From the cell containing the given text, extract its center point as [X, Y] coordinate. 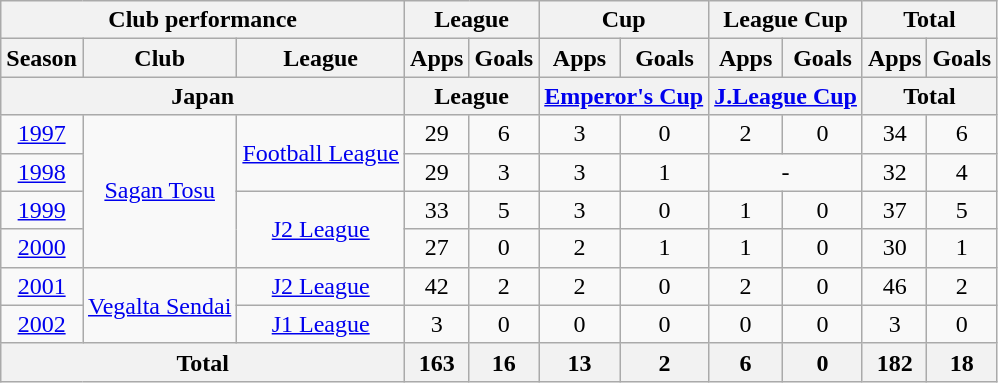
4 [962, 172]
2001 [42, 286]
1998 [42, 172]
37 [894, 210]
Club [159, 58]
18 [962, 362]
34 [894, 134]
1999 [42, 210]
1997 [42, 134]
33 [437, 210]
27 [437, 248]
Sagan Tosu [159, 191]
League Cup [786, 20]
J1 League [321, 324]
Japan [203, 96]
Football League [321, 153]
16 [504, 362]
46 [894, 286]
42 [437, 286]
J.League Cup [786, 96]
30 [894, 248]
Club performance [203, 20]
Season [42, 58]
Emperor's Cup [624, 96]
2002 [42, 324]
182 [894, 362]
Vegalta Sendai [159, 305]
163 [437, 362]
Cup [624, 20]
- [786, 172]
32 [894, 172]
2000 [42, 248]
13 [580, 362]
